Return [x, y] of the center of cell containing provided text 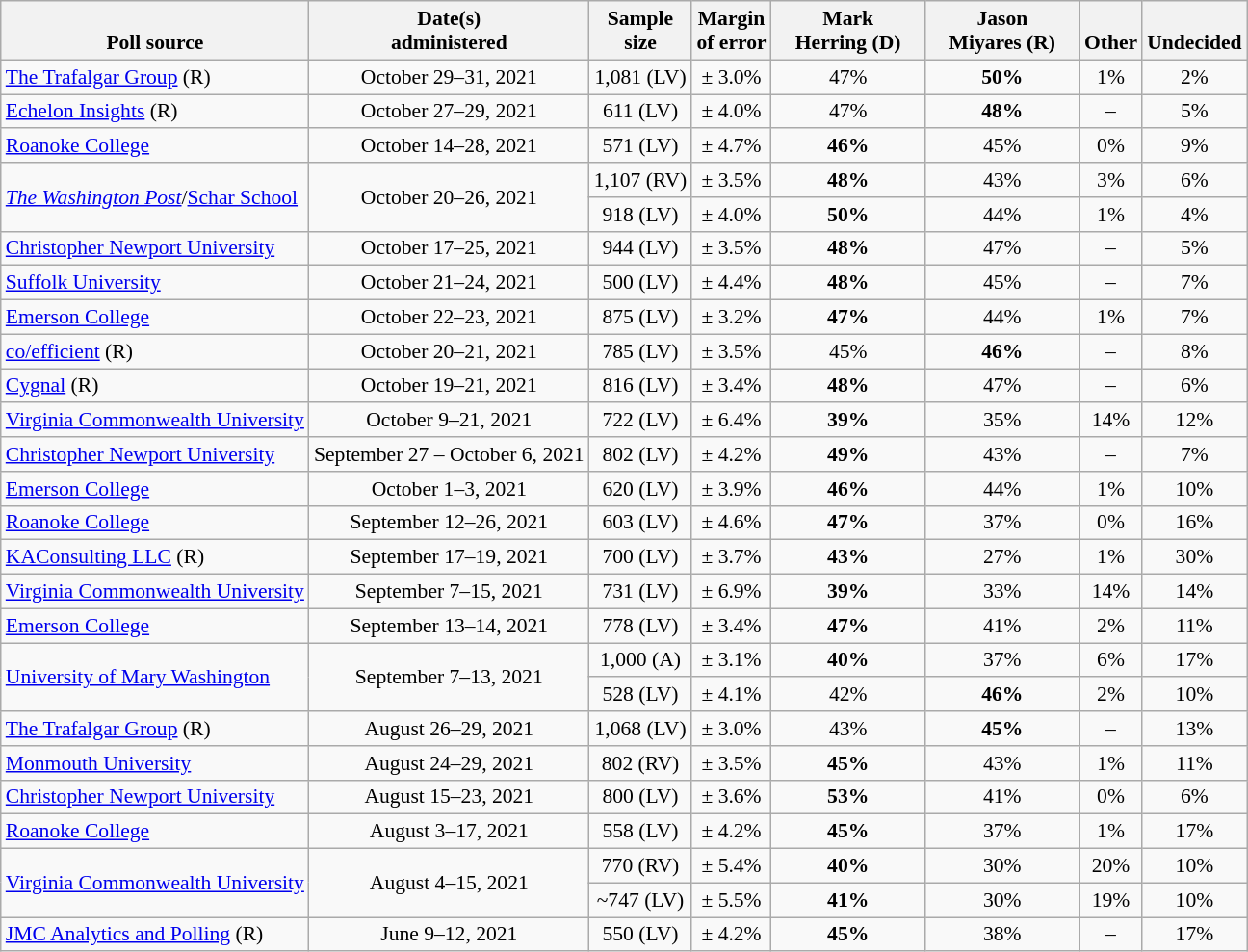
Cygnal (R) [155, 386]
October 1–3, 2021 [449, 489]
KAConsulting LLC (R) [155, 557]
± 4.1% [731, 695]
August 3–17, 2021 [449, 832]
8% [1194, 351]
± 6.9% [731, 592]
3% [1111, 180]
September 13–14, 2021 [449, 626]
Suffolk University [155, 283]
Poll source [155, 31]
800 (LV) [641, 797]
October 22–23, 2021 [449, 318]
co/efficient (R) [155, 351]
October 20–26, 2021 [449, 196]
9% [1194, 146]
1,081 (LV) [641, 77]
49% [848, 454]
August 4–15, 2021 [449, 884]
Marginof error [731, 31]
October 20–21, 2021 [449, 351]
University of Mary Washington [155, 678]
875 (LV) [641, 318]
September 7–13, 2021 [449, 678]
33% [1002, 592]
± 5.5% [731, 900]
944 (LV) [641, 248]
± 3.6% [731, 797]
785 (LV) [641, 351]
1,068 (LV) [641, 729]
Monmouth University [155, 763]
October 21–24, 2021 [449, 283]
918 (LV) [641, 215]
13% [1194, 729]
October 14–28, 2021 [449, 146]
1,000 (A) [641, 660]
August 26–29, 2021 [449, 729]
611 (LV) [641, 112]
802 (LV) [641, 454]
October 29–31, 2021 [449, 77]
Other [1111, 31]
± 6.4% [731, 421]
The Washington Post/Schar School [155, 196]
October 19–21, 2021 [449, 386]
500 (LV) [641, 283]
Echelon Insights (R) [155, 112]
53% [848, 797]
Undecided [1194, 31]
October 27–29, 2021 [449, 112]
816 (LV) [641, 386]
~747 (LV) [641, 900]
± 4.7% [731, 146]
802 (RV) [641, 763]
September 27 – October 6, 2021 [449, 454]
September 12–26, 2021 [449, 523]
September 17–19, 2021 [449, 557]
JasonMiyares (R) [1002, 31]
± 3.7% [731, 557]
16% [1194, 523]
1,107 (RV) [641, 180]
38% [1002, 935]
603 (LV) [641, 523]
± 3.9% [731, 489]
JMC Analytics and Polling (R) [155, 935]
42% [848, 695]
27% [1002, 557]
Date(s)administered [449, 31]
4% [1194, 215]
778 (LV) [641, 626]
± 3.2% [731, 318]
June 9–12, 2021 [449, 935]
558 (LV) [641, 832]
722 (LV) [641, 421]
MarkHerring (D) [848, 31]
19% [1111, 900]
35% [1002, 421]
± 3.1% [731, 660]
571 (LV) [641, 146]
731 (LV) [641, 592]
September 7–15, 2021 [449, 592]
20% [1111, 866]
October 9–21, 2021 [449, 421]
770 (RV) [641, 866]
550 (LV) [641, 935]
620 (LV) [641, 489]
700 (LV) [641, 557]
528 (LV) [641, 695]
12% [1194, 421]
October 17–25, 2021 [449, 248]
August 24–29, 2021 [449, 763]
± 5.4% [731, 866]
± 4.4% [731, 283]
August 15–23, 2021 [449, 797]
± 4.6% [731, 523]
Samplesize [641, 31]
